From the cell containing the given text, extract its center point as (x, y) coordinate. 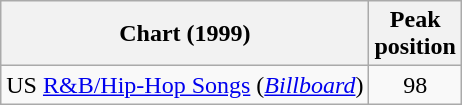
98 (415, 85)
Peakposition (415, 34)
US R&B/Hip-Hop Songs (Billboard) (185, 85)
Chart (1999) (185, 34)
